Determine the [X, Y] coordinate at the center of the cell enclosing the given text.  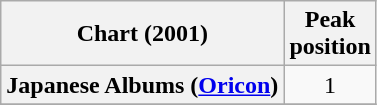
1 [330, 85]
Japanese Albums (Oricon) [142, 85]
Chart (2001) [142, 34]
Peakposition [330, 34]
